Scan for the cell matching the given text and deliver its [x, y] coordinate at center. 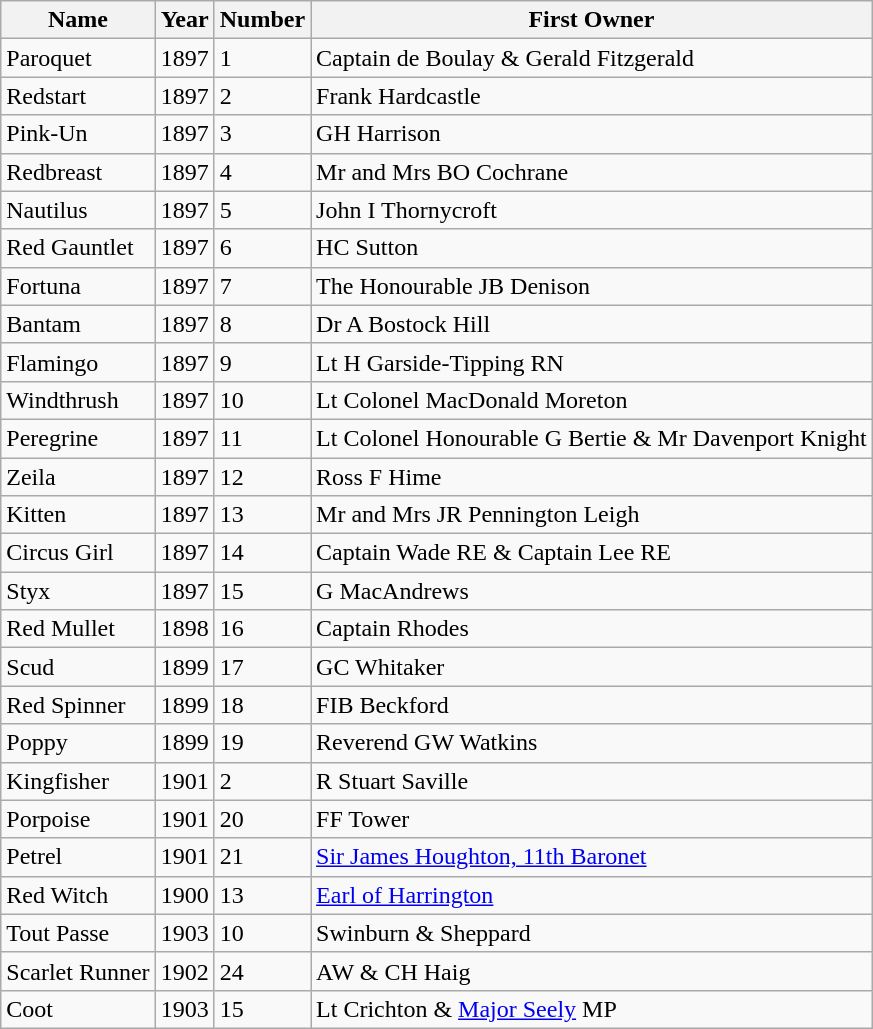
Lt Colonel Honourable G Bertie & Mr Davenport Knight [592, 438]
5 [262, 210]
Paroquet [78, 58]
Lt H Garside-Tipping RN [592, 362]
Lt Crichton & Major Seely MP [592, 1009]
John I Thornycroft [592, 210]
Captain Rhodes [592, 629]
Dr A Bostock Hill [592, 324]
Kingfisher [78, 781]
Zeila [78, 477]
GC Whitaker [592, 667]
Captain Wade RE & Captain Lee RE [592, 553]
The Honourable JB Denison [592, 286]
Kitten [78, 515]
GH Harrison [592, 134]
17 [262, 667]
Sir James Houghton, 11th Baronet [592, 857]
Lt Colonel MacDonald Moreton [592, 400]
Redstart [78, 96]
AW & CH Haig [592, 971]
Year [184, 20]
11 [262, 438]
18 [262, 705]
Captain de Boulay & Gerald Fitzgerald [592, 58]
Bantam [78, 324]
12 [262, 477]
FF Tower [592, 819]
Petrel [78, 857]
Red Gauntlet [78, 248]
1 [262, 58]
Coot [78, 1009]
Circus Girl [78, 553]
14 [262, 553]
HC Sutton [592, 248]
Styx [78, 591]
1902 [184, 971]
1900 [184, 895]
8 [262, 324]
Mr and Mrs JR Pennington Leigh [592, 515]
Scud [78, 667]
1898 [184, 629]
3 [262, 134]
Tout Passe [78, 933]
Mr and Mrs BO Cochrane [592, 172]
Ross F Hime [592, 477]
Windthrush [78, 400]
20 [262, 819]
24 [262, 971]
Red Mullet [78, 629]
Name [78, 20]
First Owner [592, 20]
Fortuna [78, 286]
Earl of Harrington [592, 895]
Redbreast [78, 172]
19 [262, 743]
Number [262, 20]
Flamingo [78, 362]
G MacAndrews [592, 591]
Reverend GW Watkins [592, 743]
Porpoise [78, 819]
Nautilus [78, 210]
Red Spinner [78, 705]
21 [262, 857]
Poppy [78, 743]
Frank Hardcastle [592, 96]
Red Witch [78, 895]
FIB Beckford [592, 705]
Scarlet Runner [78, 971]
7 [262, 286]
Pink-Un [78, 134]
4 [262, 172]
9 [262, 362]
R Stuart Saville [592, 781]
Swinburn & Sheppard [592, 933]
16 [262, 629]
Peregrine [78, 438]
6 [262, 248]
